Capture the cell that displays the provided text and extract its (X, Y) central coordinate. 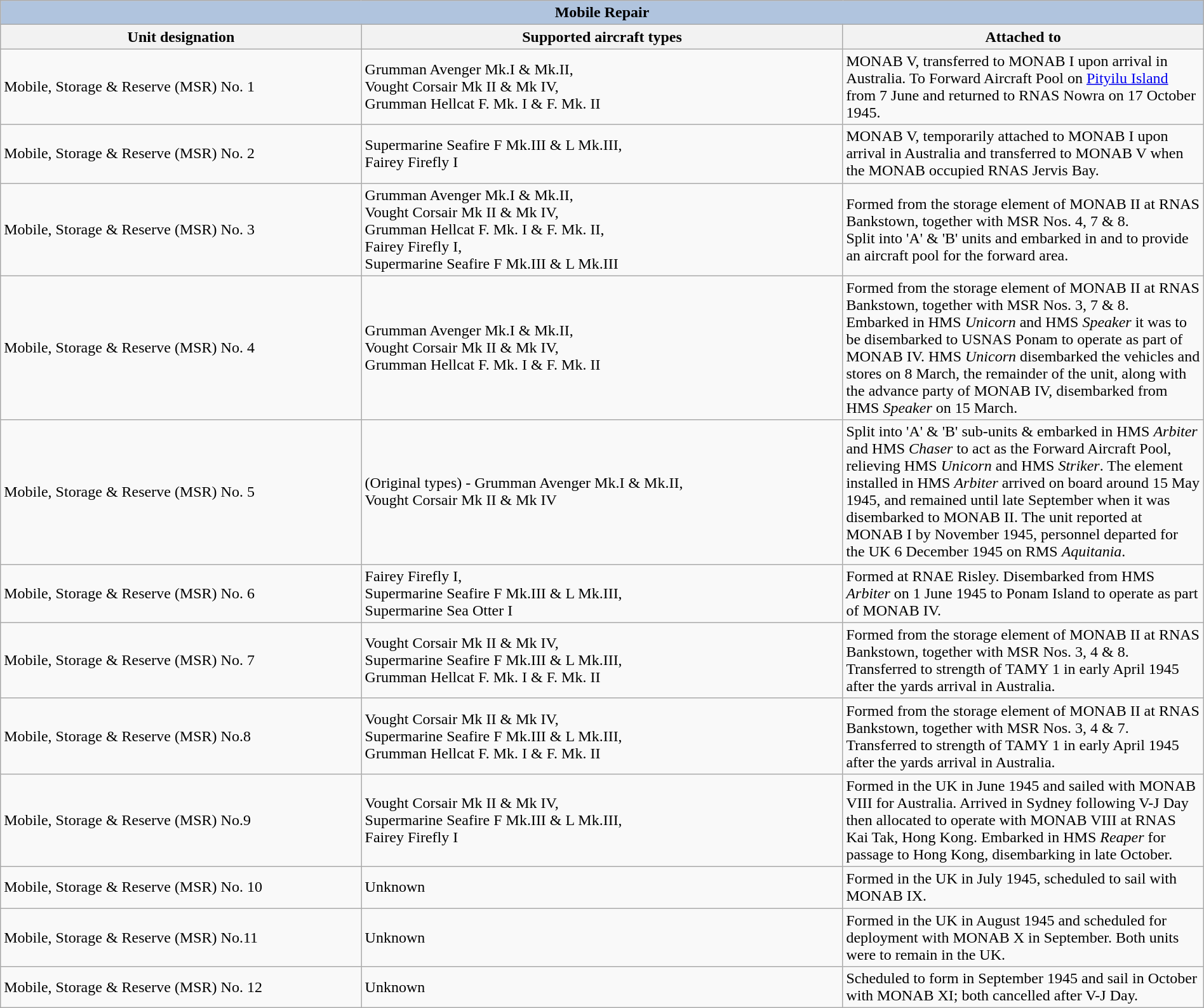
Supermarine Seafire F Mk.III & L Mk.III,Fairey Firefly I (602, 154)
Unit designation (181, 37)
Mobile, Storage & Reserve (MSR) No.11 (181, 937)
Mobile, Storage & Reserve (MSR) No.9 (181, 820)
Mobile, Storage & Reserve (MSR) No. 1 (181, 86)
Formed in the UK in July 1945, scheduled to sail with MONAB IX. (1023, 887)
Fairey Firefly I,Supermarine Seafire F Mk.III & L Mk.III,Supermarine Sea Otter I (602, 593)
Attached to (1023, 37)
Mobile, Storage & Reserve (MSR) No. 2 (181, 154)
(Original types) - Grumman Avenger Mk.I & Mk.II,Vought Corsair Mk II & Mk IV (602, 492)
Mobile, Storage & Reserve (MSR) No. 7 (181, 661)
MONAB V, temporarily attached to MONAB I upon arrival in Australia and transferred to MONAB V when the MONAB occupied RNAS Jervis Bay. (1023, 154)
Mobile Repair (602, 13)
Scheduled to form in September 1945 and sail in October with MONAB XI; both cancelled after V-J Day. (1023, 987)
Mobile, Storage & Reserve (MSR) No. 10 (181, 887)
Mobile, Storage & Reserve (MSR) No. 5 (181, 492)
Formed in the UK in August 1945 and scheduled for deployment with MONAB X in September. Both units were to remain in the UK. (1023, 937)
Formed at RNAE Risley. Disembarked from HMS Arbiter on 1 June 1945 to Ponam Island to operate as part of MONAB IV. (1023, 593)
Mobile, Storage & Reserve (MSR) No.8 (181, 736)
Mobile, Storage & Reserve (MSR) No. 3 (181, 229)
Mobile, Storage & Reserve (MSR) No. 6 (181, 593)
Mobile, Storage & Reserve (MSR) No. 12 (181, 987)
Supported aircraft types (602, 37)
Mobile, Storage & Reserve (MSR) No. 4 (181, 348)
Vought Corsair Mk II & Mk IV,Supermarine Seafire F Mk.III & L Mk.III,Fairey Firefly I (602, 820)
